Return the [X, Y] coordinate for the center point of the cell that contains the specified text.  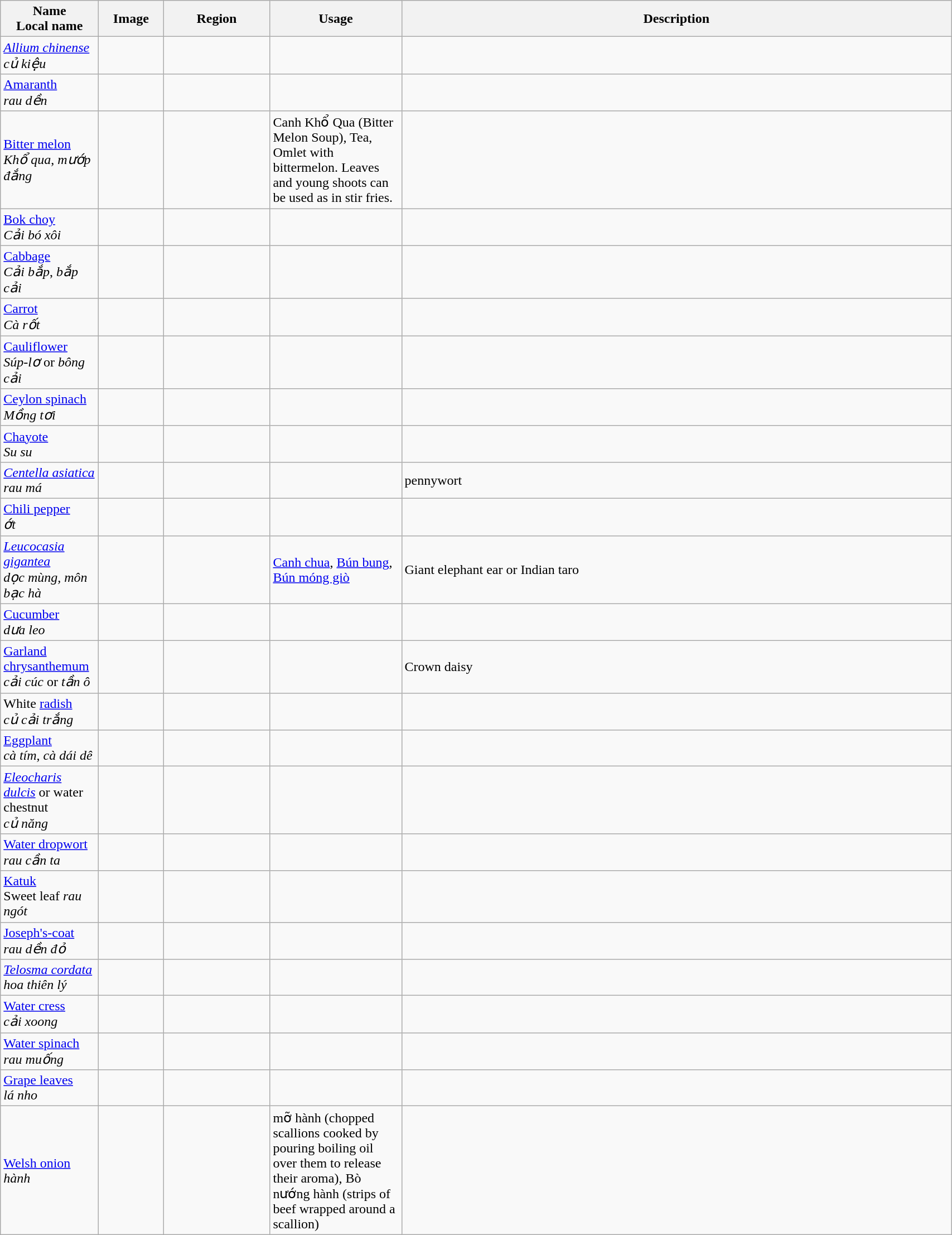
Image [131, 19]
Katuk Sweet leaf rau ngót [50, 896]
Allium chinensecủ kiệu [50, 56]
Canh Khổ Qua (Bitter Melon Soup), Tea, Omlet with bittermelon. Leaves and young shoots can be used as in stir fries. [336, 160]
Usage [336, 19]
Bok choyCải bó xôi [50, 228]
Eggplantcà tím, cà dái dê [50, 749]
Cucumberdưa leo [50, 623]
White radishcủ cải trắng [50, 712]
Ceylon spinachMồng tơi [50, 407]
Giant elephant ear or Indian taro [676, 570]
CauliflowerSúp-lơ or bông cải [50, 363]
Description [676, 19]
Chili pepperớt [50, 517]
Telosma cordatahoa thiên lý [50, 977]
CarrotCà rốt [50, 317]
Grape leaveslá nho [50, 1088]
NameLocal name [50, 19]
Leucocasia giganteadọc mùng, môn bạc hà [50, 570]
Bitter melonKhổ qua, mướp đắng [50, 160]
CabbageCải bắp, bắp cải [50, 272]
pennywort [676, 480]
Garland chrysanthemumcải cúc or tần ô [50, 667]
Canh chua, Bún bung, Bún móng giò [336, 570]
Water spinachrau muống [50, 1051]
Centella asiaticarau má [50, 480]
mỡ hành (chopped scallions cooked by pouring boiling oil over them to release their aroma), Bò nướng hành (strips of beef wrapped around a scallion) [336, 1170]
Joseph's-coatrau dền đỏ [50, 940]
Welsh onionhành [50, 1170]
Amaranthrau dền [50, 93]
Eleocharis dulcis or water chestnutcủ năng [50, 800]
Region [216, 19]
ChayoteSu su [50, 444]
Water dropwortrau cần ta [50, 852]
Water cresscải xoong [50, 1014]
Crown daisy [676, 667]
